Scan for the cell matching the given text and deliver its (X, Y) coordinate at center. 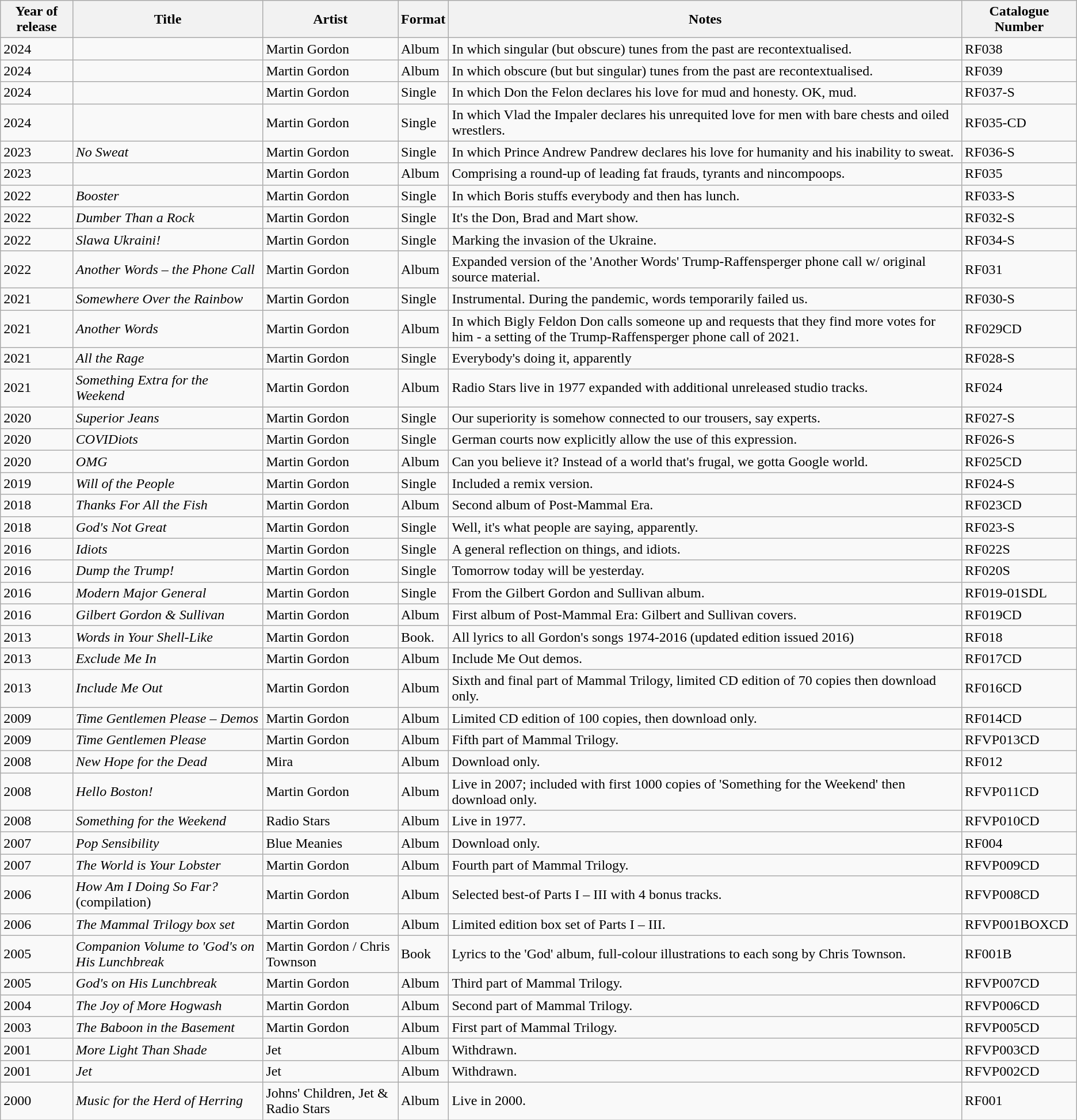
Somewhere Over the Rainbow (168, 299)
RF023-S (1019, 527)
In which Vlad the Impaler declares his unrequited love for men with bare chests and oiled wrestlers. (705, 122)
Mira (330, 762)
Words in Your Shell-Like (168, 637)
Book (423, 954)
Year of release (37, 20)
2003 (37, 1027)
RFVP003CD (1019, 1049)
Music for the Herd of Herring (168, 1100)
RF037-S (1019, 93)
Will of the People (168, 483)
Can you believe it? Instead of a world that's frugal, we gotta Google world. (705, 462)
In which Don the Felon declares his love for mud and honesty. OK, mud. (705, 93)
RFVP007CD (1019, 984)
Include Me Out (168, 688)
RF020S (1019, 571)
RF030-S (1019, 299)
Hello Boston! (168, 792)
Slawa Ukraini! (168, 239)
RF019-01SDL (1019, 593)
Book. (423, 637)
New Hope for the Dead (168, 762)
RF022S (1019, 549)
RF026-S (1019, 440)
RF001B (1019, 954)
Another Words – the Phone Call (168, 269)
All lyrics to all Gordon's songs 1974-2016 (updated edition issued 2016) (705, 637)
In which Bigly Feldon Don calls someone up and requests that they find more votes for him - a setting of the Trump-Raffensperger phone call of 2021. (705, 328)
Something for the Weekend (168, 821)
From the Gilbert Gordon and Sullivan album. (705, 593)
RFVP002CD (1019, 1071)
RF024 (1019, 388)
Time Gentlemen Please – Demos (168, 718)
Gilbert Gordon & Sullivan (168, 615)
Second part of Mammal Trilogy. (705, 1005)
Third part of Mammal Trilogy. (705, 984)
Expanded version of the 'Another Words' Trump-Raffensperger phone call w/ original source material. (705, 269)
RF019CD (1019, 615)
Pop Sensibility (168, 843)
Fourth part of Mammal Trilogy. (705, 865)
All the Rage (168, 359)
German courts now explicitly allow the use of this expression. (705, 440)
God's Not Great (168, 527)
RF035-CD (1019, 122)
Lyrics to the 'God' album, full-colour illustrations to each song by Chris Townson. (705, 954)
RF001 (1019, 1100)
RFVP005CD (1019, 1027)
Tomorrow today will be yesterday. (705, 571)
Catalogue Number (1019, 20)
Limited CD edition of 100 copies, then download only. (705, 718)
Dump the Trump! (168, 571)
Superior Jeans (168, 418)
RFVP006CD (1019, 1005)
The Mammal Trilogy box set (168, 924)
Exclude Me In (168, 658)
RF031 (1019, 269)
Instrumental. During the pandemic, words temporarily failed us. (705, 299)
RF023CD (1019, 505)
RF034-S (1019, 239)
RFVP010CD (1019, 821)
RF032-S (1019, 218)
First album of Post-Mammal Era: Gilbert and Sullivan covers. (705, 615)
Thanks For All the Fish (168, 505)
Another Words (168, 328)
Our superiority is somehow connected to our trousers, say experts. (705, 418)
Fifth part of Mammal Trilogy. (705, 740)
RFVP013CD (1019, 740)
RF024-S (1019, 483)
2004 (37, 1005)
Marking the invasion of the Ukraine. (705, 239)
Everybody's doing it, apparently (705, 359)
A general reflection on things, and idiots. (705, 549)
Notes (705, 20)
RF018 (1019, 637)
Second album of Post-Mammal Era. (705, 505)
Dumber Than a Rock (168, 218)
RFVP008CD (1019, 894)
RFVP011CD (1019, 792)
RF016CD (1019, 688)
How Am I Doing So Far?(compilation) (168, 894)
Limited edition box set of Parts I – III. (705, 924)
Selected best-of Parts I – III with 4 bonus tracks. (705, 894)
Title (168, 20)
RF028-S (1019, 359)
Included a remix version. (705, 483)
Time Gentlemen Please (168, 740)
It's the Don, Brad and Mart show. (705, 218)
RF035 (1019, 174)
2019 (37, 483)
COVIDiots (168, 440)
The Baboon in the Basement (168, 1027)
RF039 (1019, 71)
More Light Than Shade (168, 1049)
Live in 2000. (705, 1100)
Live in 2007; included with first 1000 copies of 'Something for the Weekend' then download only. (705, 792)
First part of Mammal Trilogy. (705, 1027)
Radio Stars (330, 821)
The Joy of More Hogwash (168, 1005)
In which obscure (but but singular) tunes from the past are recontextualised. (705, 71)
2000 (37, 1100)
Idiots (168, 549)
God's on His Lunchbreak (168, 984)
RF029CD (1019, 328)
In which singular (but obscure) tunes from the past are recontextualised. (705, 49)
RF004 (1019, 843)
Companion Volume to 'God's on His Lunchbreak (168, 954)
RF017CD (1019, 658)
RFVP009CD (1019, 865)
Include Me Out demos. (705, 658)
In which Prince Andrew Pandrew declares his love for humanity and his inability to sweat. (705, 152)
RFVP001BOXCD (1019, 924)
Artist (330, 20)
RF033-S (1019, 196)
The World is Your Lobster (168, 865)
Blue Meanies (330, 843)
Martin Gordon / Chris Townson (330, 954)
No Sweat (168, 152)
In which Boris stuffs everybody and then has lunch. (705, 196)
Booster (168, 196)
Radio Stars live in 1977 expanded with additional unreleased studio tracks. (705, 388)
OMG (168, 462)
Well, it's what people are saying, apparently. (705, 527)
RF012 (1019, 762)
Sixth and final part of Mammal Trilogy, limited CD edition of 70 copies then download only. (705, 688)
RF025CD (1019, 462)
Modern Major General (168, 593)
RF036-S (1019, 152)
Live in 1977. (705, 821)
RF038 (1019, 49)
Something Extra for the Weekend (168, 388)
Johns' Children, Jet & Radio Stars (330, 1100)
RF027-S (1019, 418)
Comprising a round-up of leading fat frauds, tyrants and nincompoops. (705, 174)
RF014CD (1019, 718)
Format (423, 20)
